Output the [X, Y] coordinate of the center of the cell containing the given text.  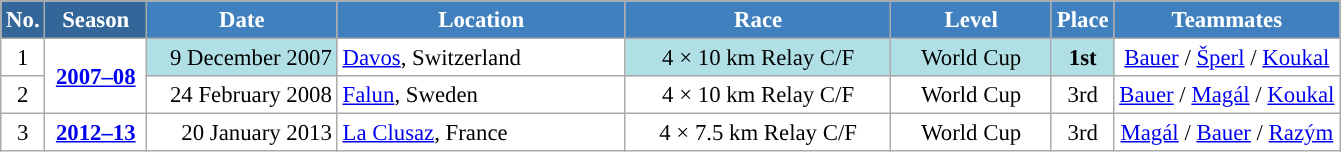
Bauer / Magál / Koukal [1227, 95]
4 × 7.5 km Relay C/F [758, 133]
Location [481, 20]
Bauer / Šperl / Koukal [1227, 58]
2007–08 [96, 76]
2012–13 [96, 133]
Season [96, 20]
1st [1082, 58]
La Clusaz, France [481, 133]
Davos, Switzerland [481, 58]
9 December 2007 [242, 58]
2 [23, 95]
Falun, Sweden [481, 95]
Level [972, 20]
No. [23, 20]
Race [758, 20]
Teammates [1227, 20]
Place [1082, 20]
Magál / Bauer / Razým [1227, 133]
24 February 2008 [242, 95]
1 [23, 58]
20 January 2013 [242, 133]
3 [23, 133]
Date [242, 20]
